Determine the (x, y) coordinate at the center of the cell enclosing the given text.  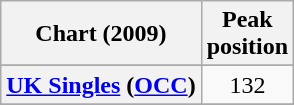
Peakposition (247, 34)
UK Singles (OCC) (101, 85)
132 (247, 85)
Chart (2009) (101, 34)
